Detect which cell encompasses the target text, then output its [X, Y] center coordinate. 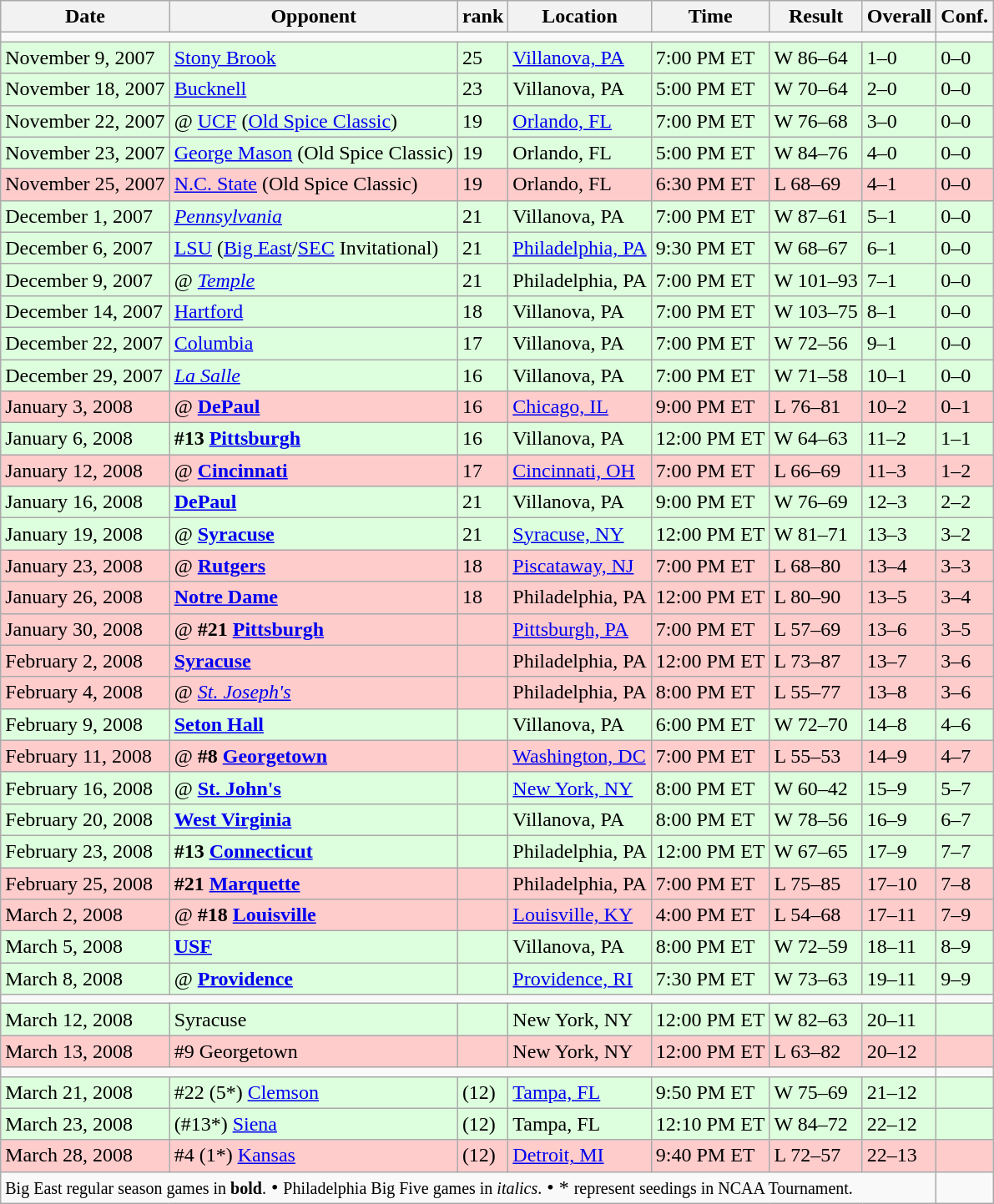
DePaul [314, 502]
Columbia [314, 343]
Pittsburgh, PA [580, 629]
W 75–69 [816, 1092]
W 67–65 [816, 851]
L 55–53 [816, 756]
December 1, 2007 [85, 216]
13–8 [899, 693]
9–1 [899, 343]
January 26, 2008 [85, 597]
February 20, 2008 [85, 819]
W 82–63 [816, 1020]
4:00 PM ET [710, 915]
Time [710, 17]
January 19, 2008 [85, 534]
L 73–87 [816, 661]
#22 (5*) Clemson [314, 1092]
rank [482, 17]
December 29, 2007 [85, 375]
3–2 [965, 534]
Washington, DC [580, 756]
W 84–76 [816, 153]
13–7 [899, 661]
November 25, 2007 [85, 184]
Bucknell [314, 89]
6–7 [965, 819]
L 63–82 [816, 1051]
March 5, 2008 [85, 947]
January 30, 2008 [85, 629]
L 54–68 [816, 915]
February 4, 2008 [85, 693]
9–9 [965, 979]
11–2 [899, 439]
L 57–69 [816, 629]
Stony Brook [314, 58]
11–3 [899, 471]
6–1 [899, 248]
#4 (1*) Kansas [314, 1156]
January 6, 2008 [85, 439]
#13 Connecticut [314, 851]
Cincinnati, OH [580, 471]
4–6 [965, 724]
3–5 [965, 629]
Result [816, 17]
17–10 [899, 884]
L 55–77 [816, 693]
March 23, 2008 [85, 1124]
November 18, 2007 [85, 89]
W 84–72 [816, 1124]
W 78–56 [816, 819]
#21 Marquette [314, 884]
February 9, 2008 [85, 724]
February 16, 2008 [85, 788]
@ Cincinnati [314, 471]
November 23, 2007 [85, 153]
W 68–67 [816, 248]
@ St. John's [314, 788]
(#13*) Siena [314, 1124]
3–0 [899, 121]
7–8 [965, 884]
7–9 [965, 915]
7:30 PM ET [710, 979]
W 60–42 [816, 788]
March 8, 2008 [85, 979]
January 23, 2008 [85, 566]
February 23, 2008 [85, 851]
9:50 PM ET [710, 1092]
9:40 PM ET [710, 1156]
17–11 [899, 915]
@ #18 Louisville [314, 915]
13–4 [899, 566]
January 3, 2008 [85, 407]
Overall [899, 17]
Location [580, 17]
Conf. [965, 17]
22–12 [899, 1124]
12:10 PM ET [710, 1124]
L 72–57 [816, 1156]
2–0 [899, 89]
W 72–70 [816, 724]
February 2, 2008 [85, 661]
4–1 [899, 184]
Hartford [314, 311]
1–2 [965, 471]
N.C. State (Old Spice Classic) [314, 184]
14–9 [899, 756]
LSU (Big East/SEC Invitational) [314, 248]
@ #21 Pittsburgh [314, 629]
Pennsylvania [314, 216]
L 66–69 [816, 471]
13–3 [899, 534]
W 72–59 [816, 947]
March 21, 2008 [85, 1092]
@ Temple [314, 280]
16–9 [899, 819]
George Mason (Old Spice Classic) [314, 153]
Detroit, MI [580, 1156]
W 73–63 [816, 979]
@ #8 Georgetown [314, 756]
6:30 PM ET [710, 184]
W 76–68 [816, 121]
W 86–64 [816, 58]
0–1 [965, 407]
8–1 [899, 311]
March 12, 2008 [85, 1020]
March 13, 2008 [85, 1051]
December 6, 2007 [85, 248]
March 28, 2008 [85, 1156]
23 [482, 89]
January 16, 2008 [85, 502]
March 2, 2008 [85, 915]
22–13 [899, 1156]
#13 Pittsburgh [314, 439]
25 [482, 58]
L 68–69 [816, 184]
@ Syracuse [314, 534]
November 22, 2007 [85, 121]
3–4 [965, 597]
20–11 [899, 1020]
W 103–75 [816, 311]
Opponent [314, 17]
Syracuse, NY [580, 534]
5–7 [965, 788]
W 76–69 [816, 502]
1–0 [899, 58]
5–1 [899, 216]
@ Providence [314, 979]
@ UCF (Old Spice Classic) [314, 121]
1–1 [965, 439]
Notre Dame [314, 597]
November 9, 2007 [85, 58]
W 71–58 [816, 375]
21–12 [899, 1092]
10–1 [899, 375]
February 11, 2008 [85, 756]
7–1 [899, 280]
W 81–71 [816, 534]
L 76–81 [816, 407]
10–2 [899, 407]
6:00 PM ET [710, 724]
W 70–64 [816, 89]
@ St. Joseph's [314, 693]
La Salle [314, 375]
Seton Hall [314, 724]
W 64–63 [816, 439]
12–3 [899, 502]
December 9, 2007 [85, 280]
13–5 [899, 597]
17–9 [899, 851]
W 72–56 [816, 343]
W 87–61 [816, 216]
19–11 [899, 979]
December 14, 2007 [85, 311]
February 25, 2008 [85, 884]
L 80–90 [816, 597]
Providence, RI [580, 979]
14–8 [899, 724]
4–0 [899, 153]
Chicago, IL [580, 407]
Louisville, KY [580, 915]
13–6 [899, 629]
2–2 [965, 502]
L 68–80 [816, 566]
Big East regular season games in bold. • Philadelphia Big Five games in italics. • * represent seedings in NCAA Tournament. [469, 1187]
#9 Georgetown [314, 1051]
18–11 [899, 947]
9:30 PM ET [710, 248]
20–12 [899, 1051]
December 22, 2007 [85, 343]
8–9 [965, 947]
W 101–93 [816, 280]
@ DePaul [314, 407]
4–7 [965, 756]
L 75–85 [816, 884]
15–9 [899, 788]
3–3 [965, 566]
January 12, 2008 [85, 471]
7–7 [965, 851]
Piscataway, NJ [580, 566]
Date [85, 17]
USF [314, 947]
@ Rutgers [314, 566]
West Virginia [314, 819]
